Capture the cell that displays the provided text and extract its [x, y] central coordinate. 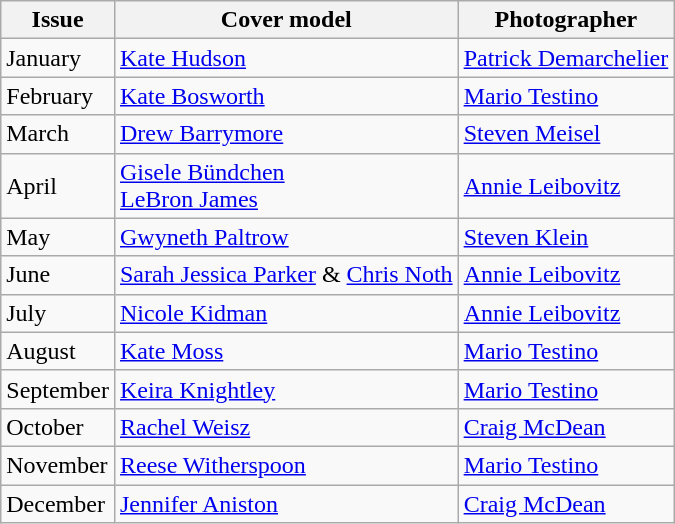
May [58, 237]
Cover model [286, 20]
Steven Klein [566, 237]
March [58, 134]
Keira Knightley [286, 389]
Kate Moss [286, 351]
February [58, 96]
November [58, 465]
Gwyneth Paltrow [286, 237]
August [58, 351]
December [58, 503]
Sarah Jessica Parker & Chris Noth [286, 275]
Photographer [566, 20]
June [58, 275]
October [58, 427]
Rachel Weisz [286, 427]
January [58, 58]
Issue [58, 20]
Steven Meisel [566, 134]
Patrick Demarchelier [566, 58]
Reese Witherspoon [286, 465]
July [58, 313]
Kate Bosworth [286, 96]
April [58, 186]
Gisele BündchenLeBron James [286, 186]
Jennifer Aniston [286, 503]
September [58, 389]
Drew Barrymore [286, 134]
Kate Hudson [286, 58]
Nicole Kidman [286, 313]
